Pinpoint the cell where the given text exists, returning its [X, Y] midpoint coordinate. 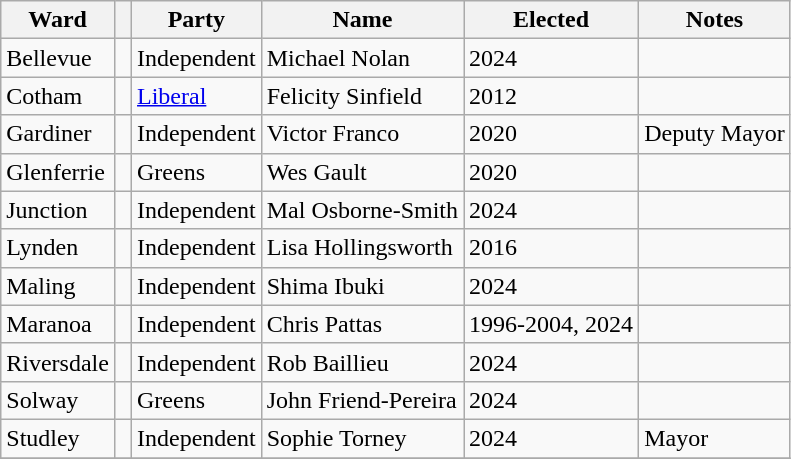
Maranoa [58, 324]
Solway [58, 400]
Cotham [58, 96]
Lynden [58, 248]
Gardiner [58, 134]
Wes Gault [362, 172]
1996-2004, 2024 [552, 324]
Victor Franco [362, 134]
Deputy Mayor [715, 134]
Mayor [715, 438]
Glenferrie [58, 172]
Maling [58, 286]
Mal Osborne-Smith [362, 210]
Studley [58, 438]
Bellevue [58, 58]
Shima Ibuki [362, 286]
Riversdale [58, 362]
Elected [552, 20]
2012 [552, 96]
Michael Nolan [362, 58]
Chris Pattas [362, 324]
Rob Baillieu [362, 362]
Junction [58, 210]
Party [197, 20]
Name [362, 20]
Felicity Sinfield [362, 96]
Liberal [197, 96]
Lisa Hollingsworth [362, 248]
Notes [715, 20]
John Friend-Pereira [362, 400]
Ward [58, 20]
2016 [552, 248]
Sophie Torney [362, 438]
